Provide the [X, Y] coordinate of the cell's center where the given text is located.  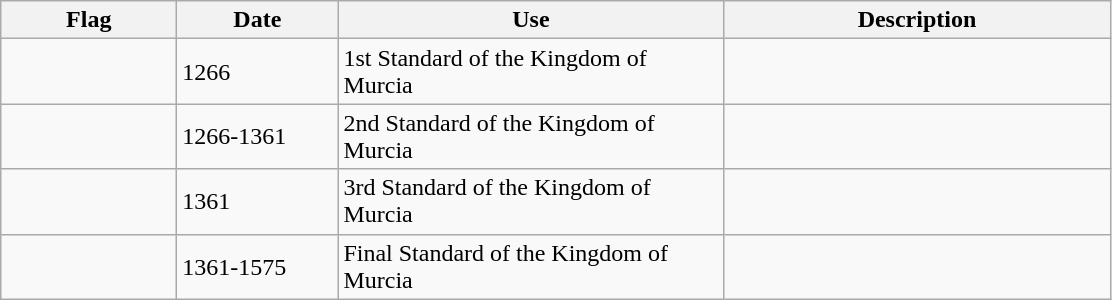
Flag [89, 20]
1266 [258, 72]
Date [258, 20]
1361 [258, 202]
2nd Standard of the Kingdom of Murcia [531, 136]
1266-1361 [258, 136]
3rd Standard of the Kingdom of Murcia [531, 202]
1361-1575 [258, 266]
Use [531, 20]
Final Standard of the Kingdom of Murcia [531, 266]
1st Standard of the Kingdom of Murcia [531, 72]
Description [917, 20]
